From the cell containing the given text, extract its center point as (x, y) coordinate. 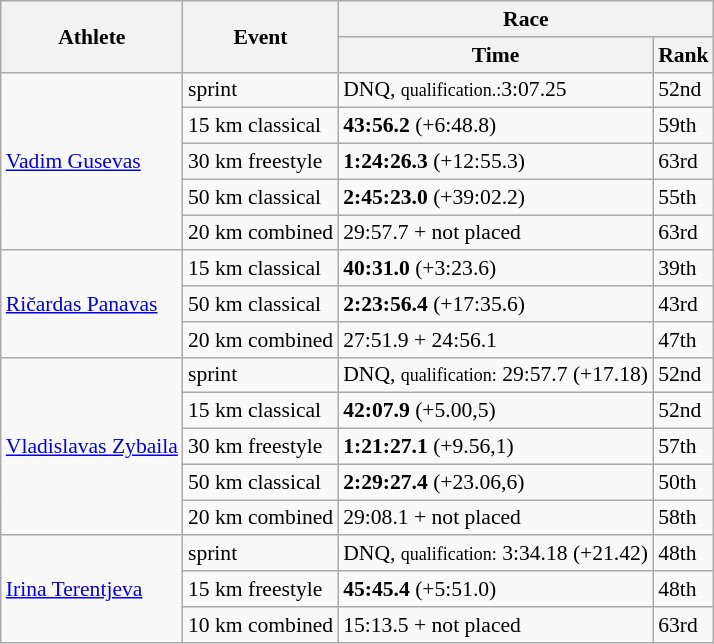
1:21:27.1 (+9.56,1) (496, 447)
55th (684, 197)
10 km combined (260, 625)
2:29:27.4 (+23.06,6) (496, 482)
2:23:56.4 (+17:35.6) (496, 304)
Time (496, 55)
47th (684, 340)
27:51.9 + 24:56.1 (496, 340)
Event (260, 36)
15 km freestyle (260, 589)
50th (684, 482)
Vladislavas Zybaila (92, 446)
2:45:23.0 (+39:02.2) (496, 197)
Irina Terentjeva (92, 590)
Race (526, 19)
DNQ, qualification.:3:07.25 (496, 90)
Athlete (92, 36)
29:08.1 + not placed (496, 518)
42:07.9 (+5.00,5) (496, 411)
58th (684, 518)
DNQ, qualification: 29:57.7 (+17.18) (496, 375)
43:56.2 (+6:48.8) (496, 126)
Rank (684, 55)
40:31.0 (+3:23.6) (496, 269)
29:57.7 + not placed (496, 233)
Ričardas Panavas (92, 304)
43rd (684, 304)
DNQ, qualification: 3:34.18 (+21.42) (496, 554)
1:24:26.3 (+12:55.3) (496, 162)
45:45.4 (+5:51.0) (496, 589)
39th (684, 269)
59th (684, 126)
57th (684, 447)
Vadim Gusevas (92, 161)
15:13.5 + not placed (496, 625)
